Scan for the cell matching the given text and deliver its [x, y] coordinate at center. 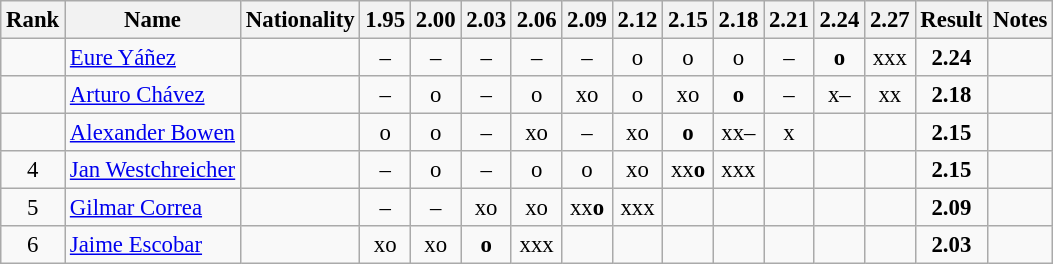
Jan Westchreicher [153, 170]
6 [33, 245]
2.12 [637, 20]
Rank [33, 20]
5 [33, 208]
2.06 [536, 20]
2.21 [789, 20]
x– [839, 95]
4 [33, 170]
2.27 [890, 20]
Result [952, 20]
2.00 [435, 20]
Gilmar Correa [153, 208]
Alexander Bowen [153, 133]
xx [890, 95]
Name [153, 20]
x [789, 133]
Arturo Chávez [153, 95]
Jaime Escobar [153, 245]
Nationality [300, 20]
xx– [738, 133]
Notes [1020, 20]
Eure Yáñez [153, 58]
1.95 [385, 20]
